Provide the (x, y) coordinate of the cell's center where the given text is located.  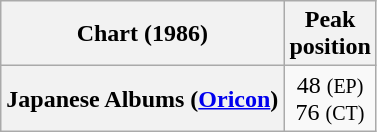
Peak position (330, 34)
Chart (1986) (142, 34)
48 (EP)76 (CT) (330, 98)
Japanese Albums (Oricon) (142, 98)
